Scan for the cell matching the given text and deliver its [x, y] coordinate at center. 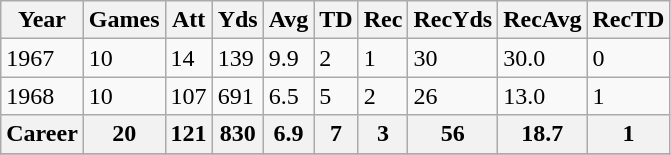
6.9 [288, 134]
Avg [288, 20]
Career [42, 134]
13.0 [542, 96]
RecYds [453, 20]
691 [238, 96]
107 [188, 96]
RecAvg [542, 20]
9.9 [288, 58]
30 [453, 58]
1967 [42, 58]
1968 [42, 96]
18.7 [542, 134]
0 [628, 58]
Rec [383, 20]
14 [188, 58]
56 [453, 134]
20 [124, 134]
TD [336, 20]
30.0 [542, 58]
Yds [238, 20]
Games [124, 20]
RecTD [628, 20]
7 [336, 134]
5 [336, 96]
26 [453, 96]
121 [188, 134]
Year [42, 20]
Att [188, 20]
139 [238, 58]
6.5 [288, 96]
830 [238, 134]
3 [383, 134]
